Output the [x, y] coordinate of the center of the cell containing the given text.  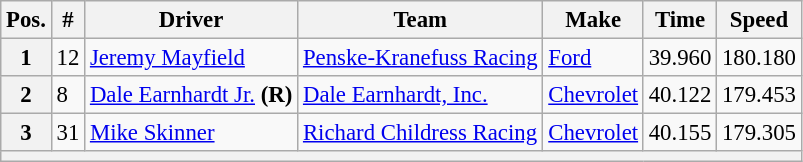
Penske-Kranefuss Racing [420, 58]
1 [26, 58]
Dale Earnhardt Jr. (R) [192, 95]
Make [593, 20]
Jeremy Mayfield [192, 58]
2 [26, 95]
Speed [760, 20]
39.960 [680, 58]
Driver [192, 20]
179.453 [760, 95]
40.155 [680, 133]
Time [680, 20]
Ford [593, 58]
12 [68, 58]
Pos. [26, 20]
8 [68, 95]
40.122 [680, 95]
Team [420, 20]
Mike Skinner [192, 133]
Richard Childress Racing [420, 133]
179.305 [760, 133]
3 [26, 133]
180.180 [760, 58]
31 [68, 133]
Dale Earnhardt, Inc. [420, 95]
# [68, 20]
